Detect which cell encompasses the target text, then output its [x, y] center coordinate. 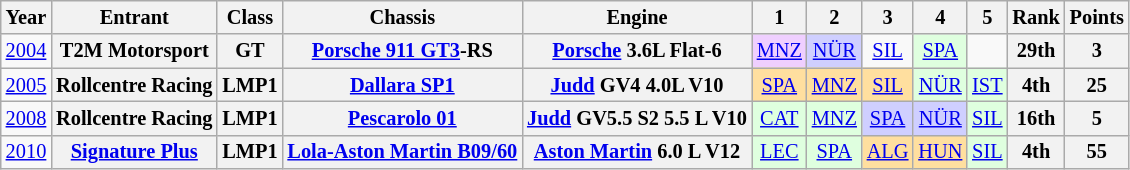
Class [250, 17]
Pescarolo 01 [402, 118]
Signature Plus [134, 152]
Chassis [402, 17]
Lola-Aston Martin B09/60 [402, 152]
Points [1097, 17]
LEC [780, 152]
25 [1097, 85]
IST [987, 85]
ALG [888, 152]
2008 [26, 118]
T2M Motorsport [134, 51]
Dallara SP1 [402, 85]
Judd GV4 4.0L V10 [637, 85]
Rank [1036, 17]
2005 [26, 85]
Entrant [134, 17]
GT [250, 51]
2 [834, 17]
HUN [940, 152]
Porsche 911 GT3-RS [402, 51]
2004 [26, 51]
Judd GV5.5 S2 5.5 L V10 [637, 118]
2010 [26, 152]
Aston Martin 6.0 L V12 [637, 152]
29th [1036, 51]
4 [940, 17]
55 [1097, 152]
Porsche 3.6L Flat-6 [637, 51]
16th [1036, 118]
CAT [780, 118]
1 [780, 17]
Engine [637, 17]
Year [26, 17]
